Locate the cell with the specified text and output its (x, y) center coordinate. 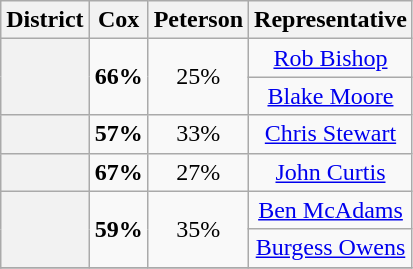
Representative (331, 20)
Ben McAdams (331, 210)
Cox (118, 20)
Chris Stewart (331, 134)
57% (118, 134)
66% (118, 77)
John Curtis (331, 172)
33% (198, 134)
67% (118, 172)
Rob Bishop (331, 58)
Peterson (198, 20)
Blake Moore (331, 96)
27% (198, 172)
Burgess Owens (331, 248)
District (45, 20)
25% (198, 77)
35% (198, 229)
59% (118, 229)
